Detect which cell encompasses the target text, then output its [x, y] center coordinate. 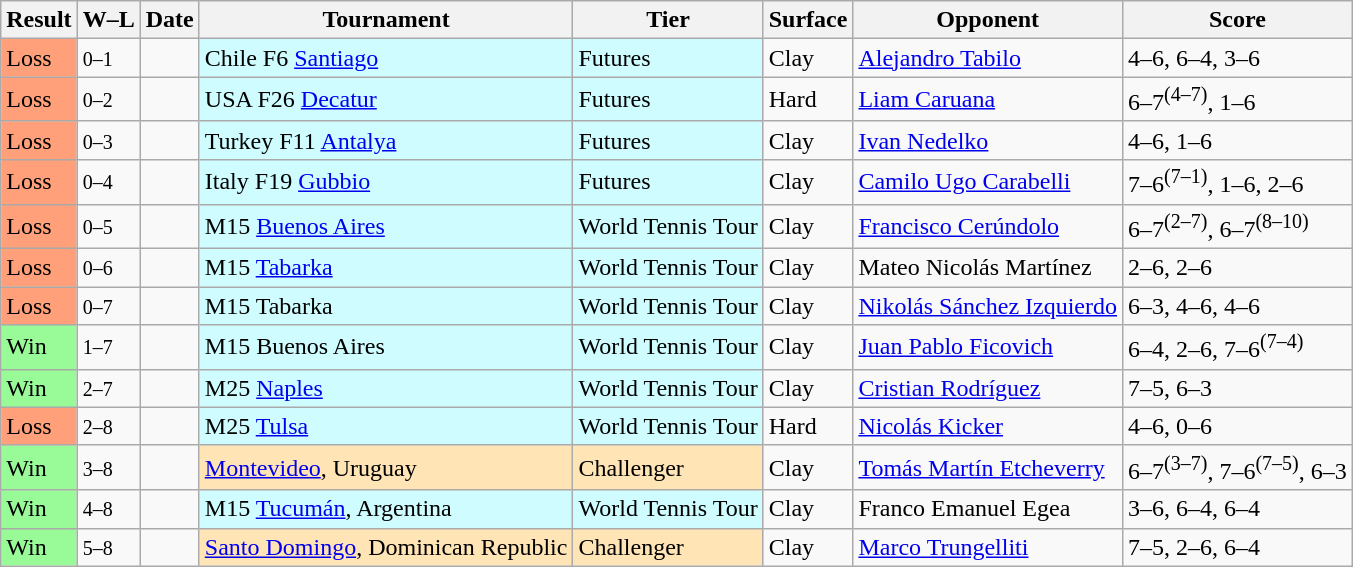
M25 Naples [386, 388]
Juan Pablo Ficovich [988, 348]
Tier [668, 20]
USA F26 Decatur [386, 100]
6–7(3–7), 7–6(7–5), 6–3 [1238, 468]
3–6, 6–4, 6–4 [1238, 509]
6–3, 4–6, 4–6 [1238, 306]
Nicolás Kicker [988, 426]
Italy F19 Gubbio [386, 182]
6–4, 2–6, 7–6(7–4) [1238, 348]
4–6, 0–6 [1238, 426]
6–7(2–7), 6–7(8–10) [1238, 226]
3–8 [108, 468]
1–7 [108, 348]
Turkey F11 Antalya [386, 140]
4–6, 1–6 [1238, 140]
Result [39, 20]
7–6(7–1), 1–6, 2–6 [1238, 182]
Francisco Cerúndolo [988, 226]
0–5 [108, 226]
0–2 [108, 100]
5–8 [108, 547]
0–6 [108, 268]
Chile F6 Santiago [386, 58]
Surface [808, 20]
Tomás Martín Etcheverry [988, 468]
2–7 [108, 388]
2–8 [108, 426]
4–8 [108, 509]
Camilo Ugo Carabelli [988, 182]
0–7 [108, 306]
Cristian Rodríguez [988, 388]
Nikolás Sánchez Izquierdo [988, 306]
Mateo Nicolás Martínez [988, 268]
W–L [108, 20]
Marco Trungelliti [988, 547]
Santo Domingo, Dominican Republic [386, 547]
M15 Tucumán, Argentina [386, 509]
Montevideo, Uruguay [386, 468]
Alejandro Tabilo [988, 58]
0–3 [108, 140]
Liam Caruana [988, 100]
Ivan Nedelko [988, 140]
Date [170, 20]
0–4 [108, 182]
Franco Emanuel Egea [988, 509]
M25 Tulsa [386, 426]
2–6, 2–6 [1238, 268]
Score [1238, 20]
0–1 [108, 58]
6–7(4–7), 1–6 [1238, 100]
Tournament [386, 20]
7–5, 6–3 [1238, 388]
4–6, 6–4, 3–6 [1238, 58]
7–5, 2–6, 6–4 [1238, 547]
Opponent [988, 20]
